Provide the [X, Y] coordinate of the cell's center where the given text is located.  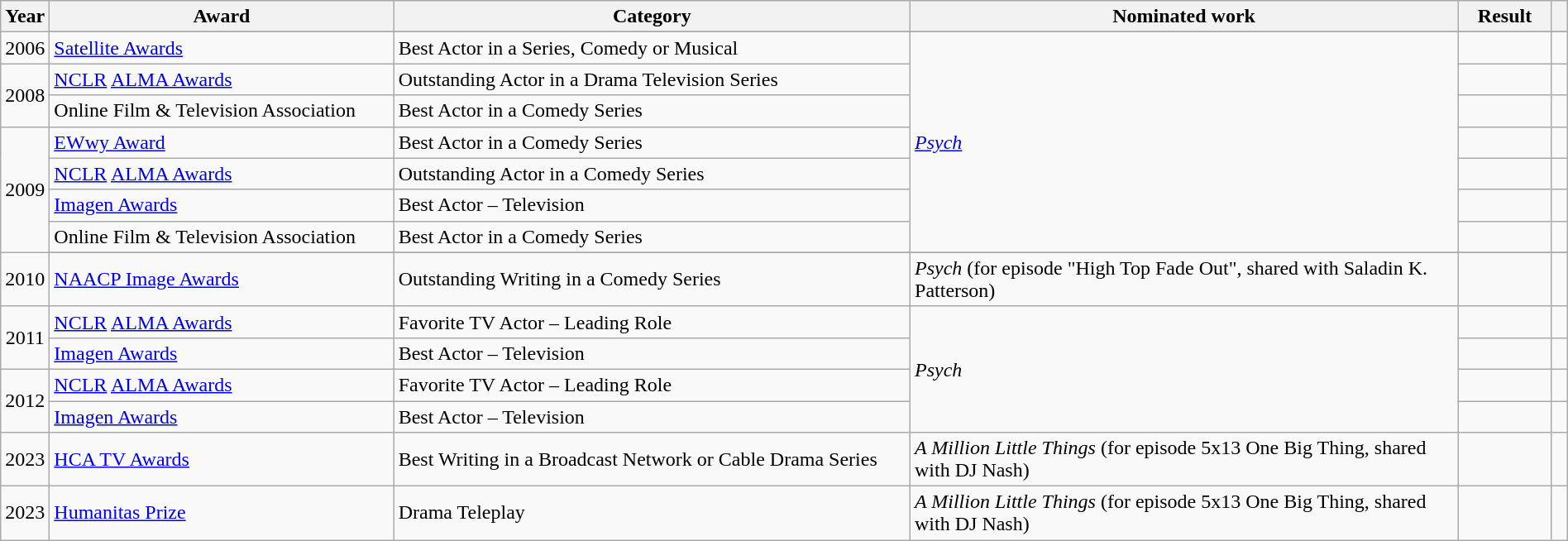
Outstanding Writing in a Comedy Series [652, 280]
Psych (for episode "High Top Fade Out", shared with Saladin K. Patterson) [1184, 280]
2008 [25, 95]
NAACP Image Awards [222, 280]
2006 [25, 48]
EWwy Award [222, 142]
2009 [25, 189]
Outstanding Actor in a Comedy Series [652, 174]
Humanitas Prize [222, 513]
Nominated work [1184, 17]
Drama Teleplay [652, 513]
Outstanding Actor in a Drama Television Series [652, 79]
Result [1505, 17]
Satellite Awards [222, 48]
Award [222, 17]
HCA TV Awards [222, 460]
2010 [25, 280]
Best Actor in a Series, Comedy or Musical [652, 48]
Best Writing in a Broadcast Network or Cable Drama Series [652, 460]
2011 [25, 338]
Category [652, 17]
2012 [25, 400]
Year [25, 17]
